Capture the cell that displays the provided text and extract its [X, Y] central coordinate. 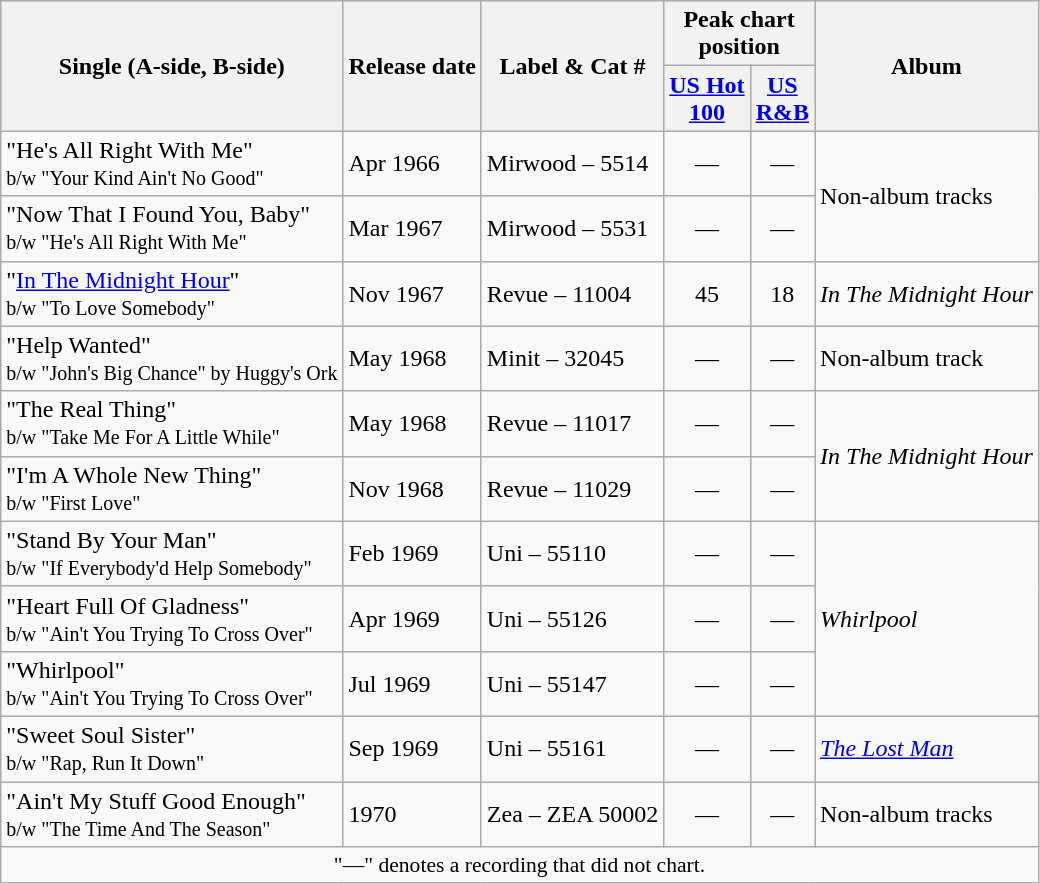
Nov 1967 [412, 294]
Mirwood – 5514 [572, 164]
45 [707, 294]
Uni – 55126 [572, 618]
"Sweet Soul Sister"b/w "Rap, Run It Down" [172, 748]
"In The Midnight Hour"b/w "To Love Somebody" [172, 294]
Mar 1967 [412, 228]
1970 [412, 814]
The Lost Man [927, 748]
Revue – 11029 [572, 488]
"Help Wanted"b/w "John's Big Chance" by Huggy's Ork [172, 358]
Mirwood – 5531 [572, 228]
Nov 1968 [412, 488]
Zea – ZEA 50002 [572, 814]
"Whirlpool"b/w "Ain't You Trying To Cross Over" [172, 684]
Non-album track [927, 358]
USR&B [782, 98]
Apr 1969 [412, 618]
Uni – 55147 [572, 684]
18 [782, 294]
Apr 1966 [412, 164]
Release date [412, 66]
Uni – 55161 [572, 748]
"Heart Full Of Gladness"b/w "Ain't You Trying To Cross Over" [172, 618]
"The Real Thing"b/w "Take Me For A Little While" [172, 424]
Feb 1969 [412, 554]
"Stand By Your Man"b/w "If Everybody'd Help Somebody" [172, 554]
Single (A-side, B-side) [172, 66]
Album [927, 66]
Jul 1969 [412, 684]
Label & Cat # [572, 66]
Peak chartposition [740, 34]
US Hot100 [707, 98]
"Now That I Found You, Baby"b/w "He's All Right With Me" [172, 228]
Minit – 32045 [572, 358]
Whirlpool [927, 618]
Uni – 55110 [572, 554]
"I'm A Whole New Thing"b/w "First Love" [172, 488]
"He's All Right With Me"b/w "Your Kind Ain't No Good" [172, 164]
"—" denotes a recording that did not chart. [520, 865]
Revue – 11004 [572, 294]
Sep 1969 [412, 748]
"Ain't My Stuff Good Enough"b/w "The Time And The Season" [172, 814]
Revue – 11017 [572, 424]
